Determine the [X, Y] coordinate at the center of the cell enclosing the given text.  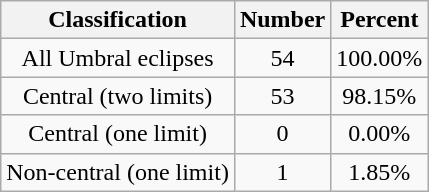
Percent [380, 20]
54 [282, 58]
Classification [118, 20]
1 [282, 172]
Number [282, 20]
0 [282, 134]
98.15% [380, 96]
100.00% [380, 58]
Central (two limits) [118, 96]
Non-central (one limit) [118, 172]
1.85% [380, 172]
All Umbral eclipses [118, 58]
53 [282, 96]
Central (one limit) [118, 134]
0.00% [380, 134]
